Pinpoint the cell where the given text exists, returning its (X, Y) midpoint coordinate. 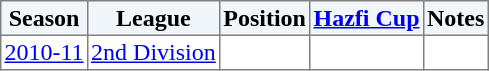
League (153, 18)
2nd Division (153, 52)
Season (44, 18)
2010-11 (44, 52)
Position (265, 18)
Hazfi Cup (367, 18)
Notes (456, 18)
